Return the (X, Y) coordinate for the center point of the cell that contains the specified text.  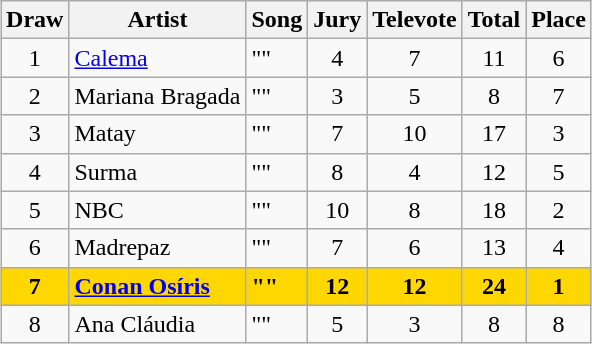
Madrepaz (158, 248)
Surma (158, 172)
13 (494, 248)
17 (494, 134)
18 (494, 210)
Televote (414, 20)
Total (494, 20)
Matay (158, 134)
11 (494, 58)
Conan Osíris (158, 286)
Place (559, 20)
24 (494, 286)
Mariana Bragada (158, 96)
Song (277, 20)
Calema (158, 58)
Jury (338, 20)
Artist (158, 20)
Ana Cláudia (158, 324)
Draw (35, 20)
NBC (158, 210)
